Provide the [x, y] coordinate of the cell's center where the given text is located.  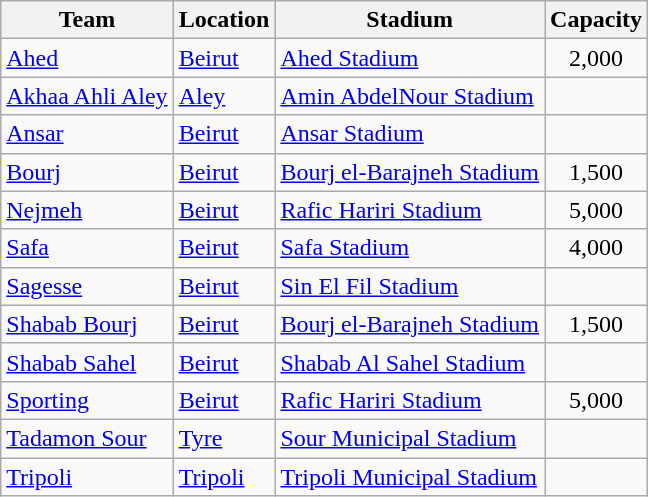
Nejmeh [87, 210]
Amin AbdelNour Stadium [410, 96]
Sagesse [87, 286]
Tripoli Municipal Stadium [410, 477]
Team [87, 20]
Shabab Bourj [87, 324]
Ansar Stadium [410, 134]
2,000 [596, 58]
Tadamon Sour [87, 438]
Capacity [596, 20]
Ansar [87, 134]
Akhaa Ahli Aley [87, 96]
Sour Municipal Stadium [410, 438]
Stadium [410, 20]
4,000 [596, 248]
Shabab Al Sahel Stadium [410, 362]
Sin El Fil Stadium [410, 286]
Location [224, 20]
Ahed Stadium [410, 58]
Sporting [87, 400]
Safa Stadium [410, 248]
Tyre [224, 438]
Aley [224, 96]
Ahed [87, 58]
Bourj [87, 172]
Safa [87, 248]
Shabab Sahel [87, 362]
